Identify which cell holds the provided text, then report its [X, Y] central coordinate. 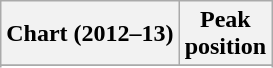
Peak position [225, 34]
Chart (2012–13) [90, 34]
